Provide the (X, Y) coordinate of the cell's center where the given text is located.  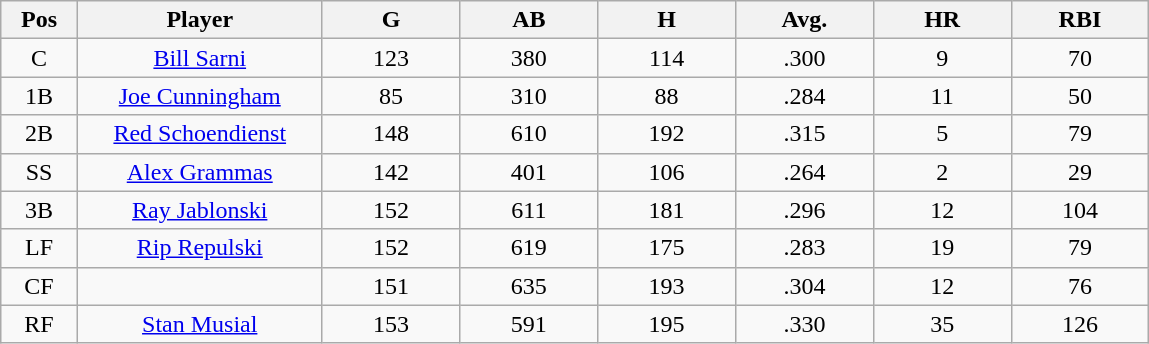
192 (667, 134)
50 (1080, 96)
RBI (1080, 20)
114 (667, 58)
193 (667, 286)
SS (40, 172)
Stan Musial (200, 324)
70 (1080, 58)
.300 (804, 58)
142 (391, 172)
123 (391, 58)
.264 (804, 172)
151 (391, 286)
Joe Cunningham (200, 96)
2 (942, 172)
85 (391, 96)
35 (942, 324)
29 (1080, 172)
591 (529, 324)
AB (529, 20)
.296 (804, 210)
181 (667, 210)
Player (200, 20)
Pos (40, 20)
3B (40, 210)
.330 (804, 324)
611 (529, 210)
380 (529, 58)
9 (942, 58)
310 (529, 96)
619 (529, 248)
Bill Sarni (200, 58)
88 (667, 96)
126 (1080, 324)
CF (40, 286)
104 (1080, 210)
610 (529, 134)
C (40, 58)
5 (942, 134)
RF (40, 324)
11 (942, 96)
1B (40, 96)
.304 (804, 286)
148 (391, 134)
HR (942, 20)
153 (391, 324)
Rip Repulski (200, 248)
H (667, 20)
635 (529, 286)
76 (1080, 286)
G (391, 20)
.284 (804, 96)
2B (40, 134)
LF (40, 248)
Ray Jablonski (200, 210)
Avg. (804, 20)
195 (667, 324)
106 (667, 172)
Alex Grammas (200, 172)
19 (942, 248)
Red Schoendienst (200, 134)
175 (667, 248)
401 (529, 172)
.315 (804, 134)
.283 (804, 248)
